Find where the given text appears and provide that cell's center as (X, Y) coordinate. 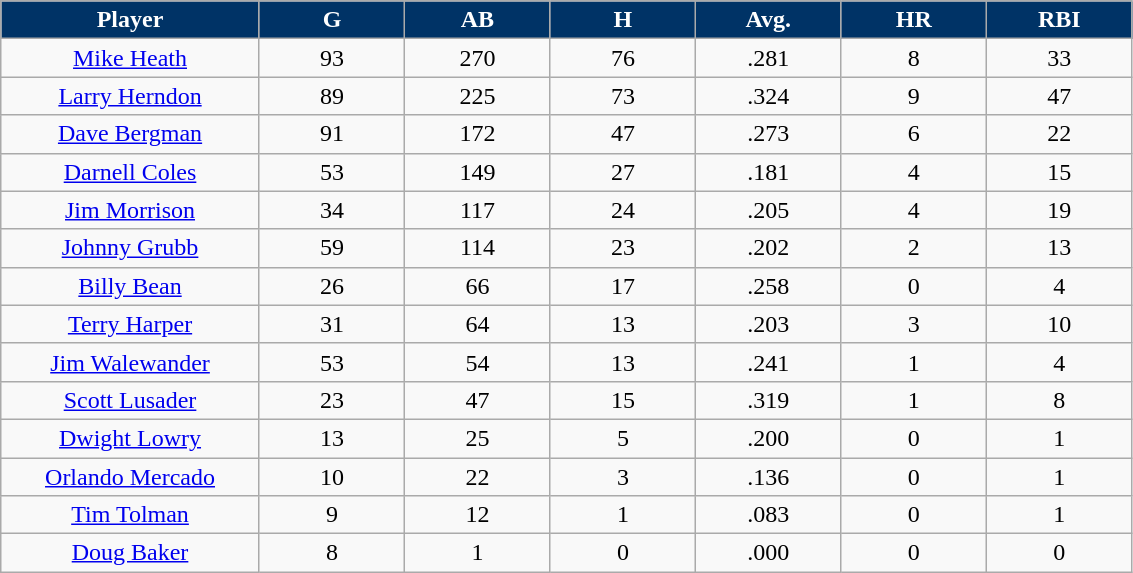
24 (622, 210)
Avg. (768, 20)
12 (478, 515)
Player (130, 20)
31 (332, 324)
25 (478, 438)
.241 (768, 362)
.273 (768, 134)
27 (622, 172)
Billy Bean (130, 286)
Larry Herndon (130, 96)
54 (478, 362)
.202 (768, 248)
.000 (768, 553)
225 (478, 96)
93 (332, 58)
Darnell Coles (130, 172)
.083 (768, 515)
172 (478, 134)
73 (622, 96)
Terry Harper (130, 324)
Scott Lusader (130, 400)
Dave Bergman (130, 134)
.136 (768, 477)
19 (1059, 210)
5 (622, 438)
Doug Baker (130, 553)
114 (478, 248)
.324 (768, 96)
RBI (1059, 20)
Johnny Grubb (130, 248)
.319 (768, 400)
26 (332, 286)
.258 (768, 286)
Mike Heath (130, 58)
.200 (768, 438)
64 (478, 324)
Dwight Lowry (130, 438)
H (622, 20)
.203 (768, 324)
Jim Walewander (130, 362)
149 (478, 172)
.281 (768, 58)
117 (478, 210)
91 (332, 134)
66 (478, 286)
2 (914, 248)
G (332, 20)
Jim Morrison (130, 210)
33 (1059, 58)
34 (332, 210)
.181 (768, 172)
59 (332, 248)
HR (914, 20)
6 (914, 134)
89 (332, 96)
Orlando Mercado (130, 477)
.205 (768, 210)
17 (622, 286)
76 (622, 58)
Tim Tolman (130, 515)
AB (478, 20)
270 (478, 58)
